Determine the (X, Y) coordinate at the center of the cell enclosing the given text.  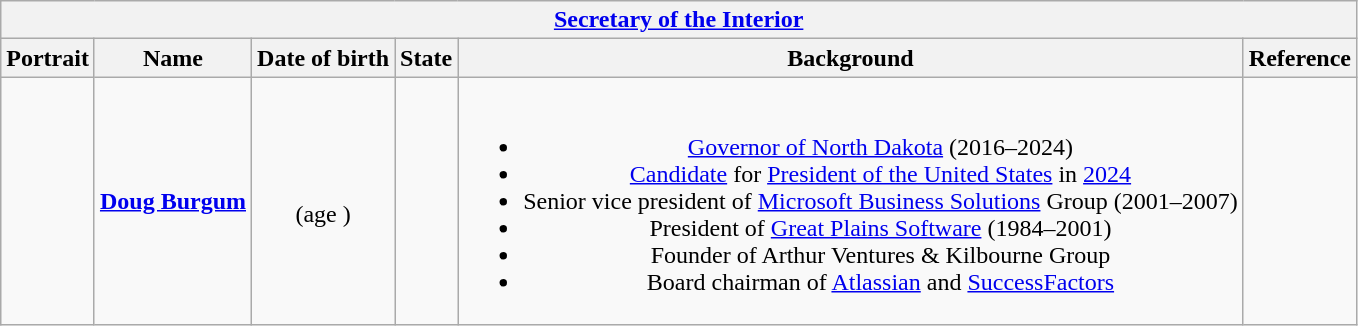
Name (172, 58)
Date of birth (324, 58)
State (426, 58)
(age ) (324, 201)
Doug Burgum (172, 201)
Secretary of the Interior (679, 20)
Reference (1300, 58)
Background (851, 58)
Portrait (48, 58)
